Find where the given text appears and provide that cell's center as (X, Y) coordinate. 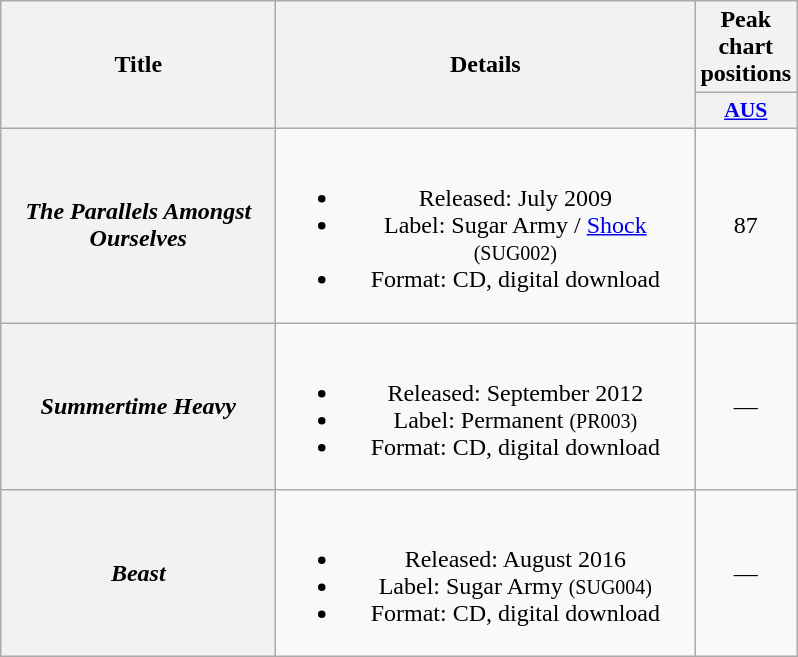
Peak chart positions (746, 47)
87 (746, 225)
Details (486, 65)
Beast (138, 574)
Released: July 2009Label: Sugar Army / Shock (SUG002)Format: CD, digital download (486, 225)
Title (138, 65)
AUS (746, 111)
Summertime Heavy (138, 406)
Released: September 2012Label: Permanent (PR003)Format: CD, digital download (486, 406)
The Parallels Amongst Ourselves (138, 225)
Released: August 2016Label: Sugar Army (SUG004)Format: CD, digital download (486, 574)
